Return (x, y) of the center of cell containing provided text 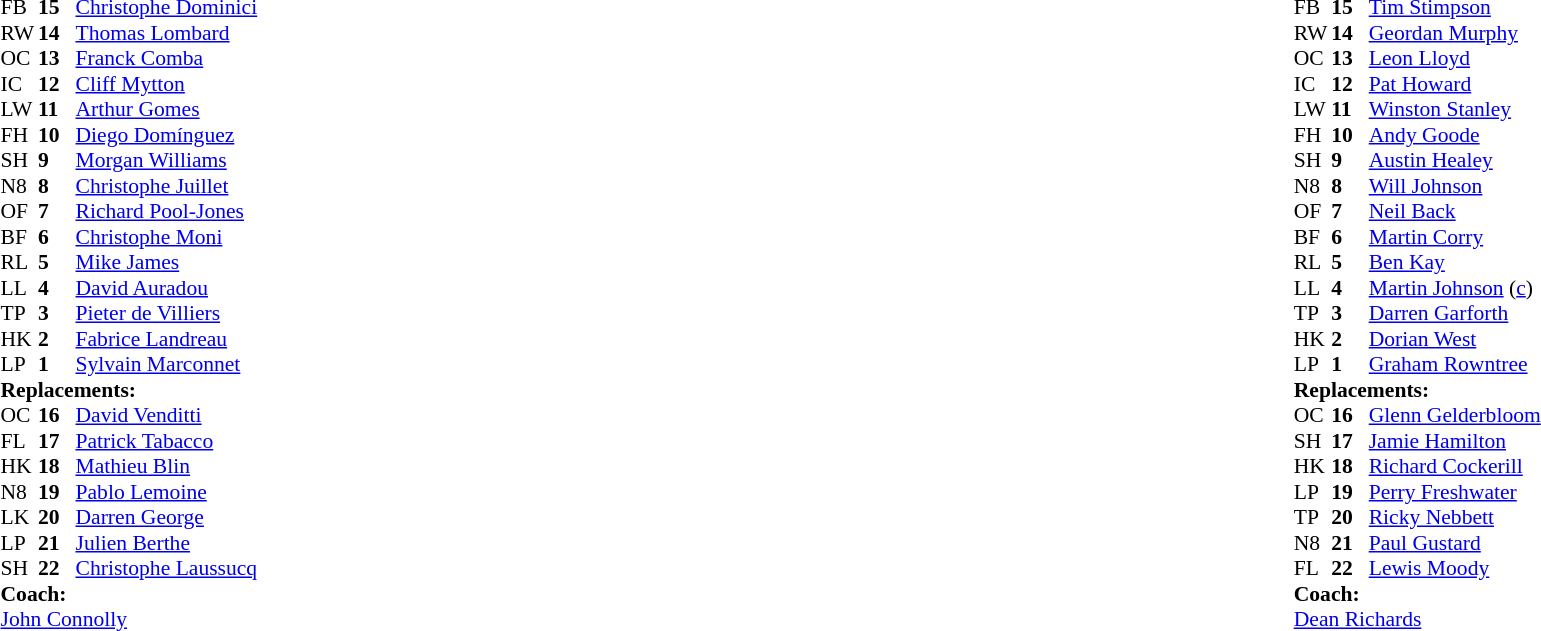
Andy Goode (1455, 135)
David Auradou (167, 288)
Darren George (167, 517)
Mike James (167, 263)
LK (19, 517)
Lewis Moody (1455, 569)
Franck Comba (167, 59)
Martin Corry (1455, 237)
Graham Rowntree (1455, 365)
Pablo Lemoine (167, 492)
Glenn Gelderbloom (1455, 415)
Winston Stanley (1455, 109)
Perry Freshwater (1455, 492)
Pieter de Villiers (167, 313)
Richard Cockerill (1455, 467)
Darren Garforth (1455, 313)
Sylvain Marconnet (167, 365)
Christophe Moni (167, 237)
Patrick Tabacco (167, 441)
Ricky Nebbett (1455, 517)
Paul Gustard (1455, 543)
Christophe Juillet (167, 186)
Richard Pool-Jones (167, 211)
Cliff Mytton (167, 84)
David Venditti (167, 415)
Ben Kay (1455, 263)
Thomas Lombard (167, 33)
Pat Howard (1455, 84)
Jamie Hamilton (1455, 441)
Geordan Murphy (1455, 33)
Julien Berthe (167, 543)
Morgan Williams (167, 161)
Martin Johnson (c) (1455, 288)
Austin Healey (1455, 161)
Diego Domínguez (167, 135)
Fabrice Landreau (167, 339)
Will Johnson (1455, 186)
Neil Back (1455, 211)
Dorian West (1455, 339)
Leon Lloyd (1455, 59)
Mathieu Blin (167, 467)
Arthur Gomes (167, 109)
Christophe Laussucq (167, 569)
